Pinpoint the cell where the given text exists, returning its (x, y) midpoint coordinate. 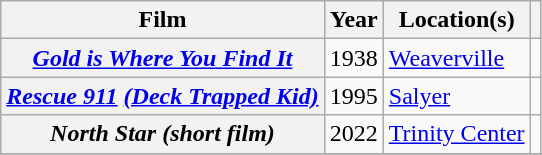
Year (354, 20)
Location(s) (456, 20)
2022 (354, 134)
Gold is Where You Find It (162, 58)
Weaverville (456, 58)
Trinity Center (456, 134)
Rescue 911 (Deck Trapped Kid) (162, 96)
1995 (354, 96)
1938 (354, 58)
Salyer (456, 96)
Film (162, 20)
North Star (short film) (162, 134)
